Locate the cell with the specified text and output its [X, Y] center coordinate. 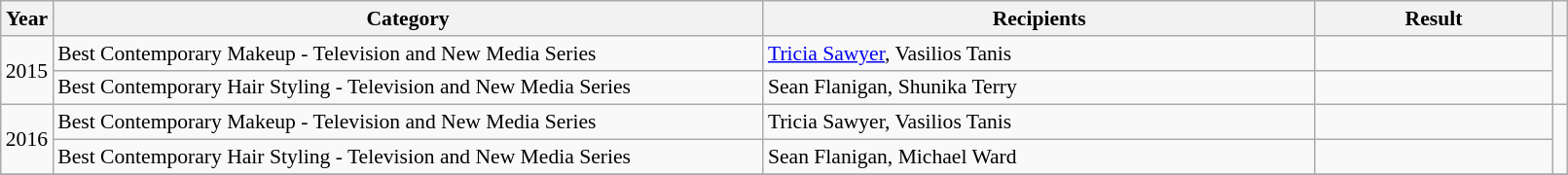
Sean Flanigan, Michael Ward [1039, 157]
2015 [27, 70]
Result [1433, 18]
Year [27, 18]
Recipients [1039, 18]
Sean Flanigan, Shunika Terry [1039, 87]
Category [408, 18]
2016 [27, 140]
